Find where the given text appears and provide that cell's center as (x, y) coordinate. 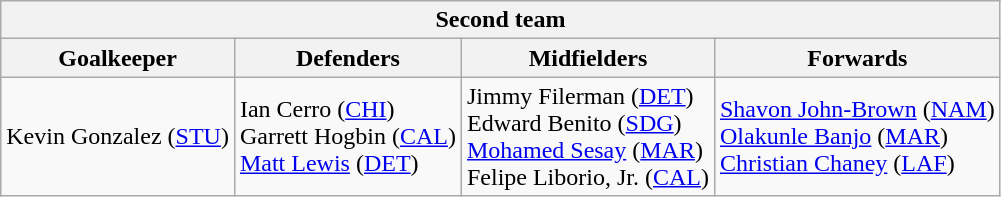
Second team (500, 20)
Jimmy Filerman (DET) Edward Benito (SDG) Mohamed Sesay (MAR) Felipe Liborio, Jr. (CAL) (588, 136)
Kevin Gonzalez (STU) (118, 136)
Ian Cerro (CHI) Garrett Hogbin (CAL) Matt Lewis (DET) (348, 136)
Midfielders (588, 58)
Forwards (857, 58)
Shavon John-Brown (NAM) Olakunle Banjo (MAR) Christian Chaney (LAF) (857, 136)
Defenders (348, 58)
Goalkeeper (118, 58)
